Return (X, Y) of the center of cell containing provided text 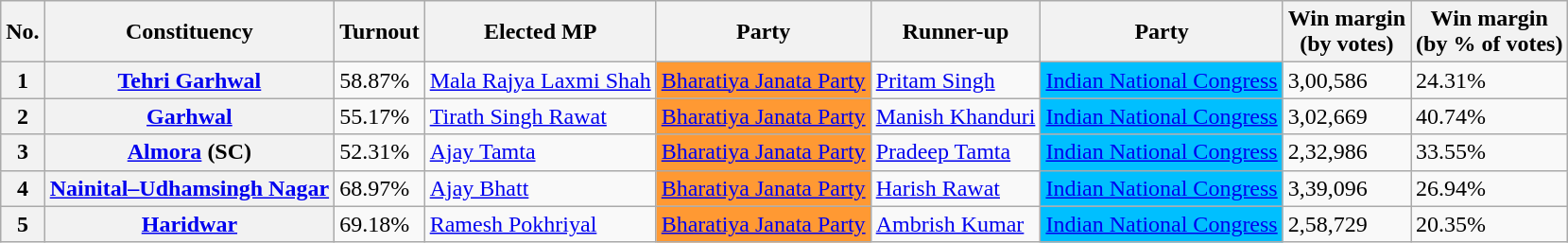
20.35% (1490, 224)
Tirath Singh Rawat (541, 116)
Win margin(by votes) (1346, 32)
4 (23, 188)
40.74% (1490, 116)
3 (23, 152)
Ramesh Pokhriyal (541, 224)
Manish Khanduri (956, 116)
52.31% (380, 152)
Mala Rajya Laxmi Shah (541, 80)
Elected MP (541, 32)
Nainital–Udhamsingh Nagar (189, 188)
Ambrish Kumar (956, 224)
Constituency (189, 32)
Pritam Singh (956, 80)
Garhwal (189, 116)
Almora (SC) (189, 152)
1 (23, 80)
Ajay Tamta (541, 152)
No. (23, 32)
58.87% (380, 80)
Haridwar (189, 224)
68.97% (380, 188)
Harish Rawat (956, 188)
Turnout (380, 32)
3,00,586 (1346, 80)
Runner-up (956, 32)
55.17% (380, 116)
24.31% (1490, 80)
33.55% (1490, 152)
2,58,729 (1346, 224)
2 (23, 116)
Tehri Garhwal (189, 80)
2,32,986 (1346, 152)
26.94% (1490, 188)
3,39,096 (1346, 188)
5 (23, 224)
Ajay Bhatt (541, 188)
Pradeep Tamta (956, 152)
69.18% (380, 224)
Win margin(by % of votes) (1490, 32)
3,02,669 (1346, 116)
